Detect which cell encompasses the target text, then output its [X, Y] center coordinate. 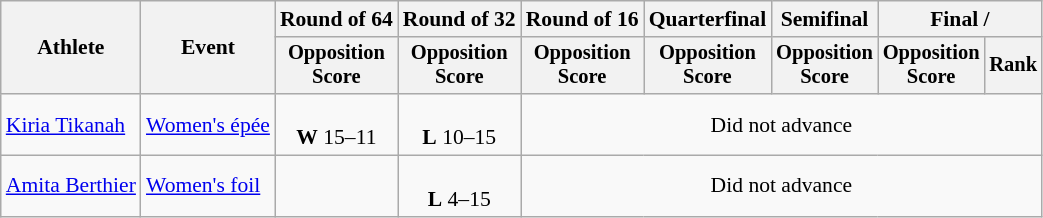
Quarterfinal [708, 19]
Athlete [71, 48]
Round of 32 [460, 19]
Rank [1013, 66]
Round of 16 [582, 19]
Amita Berthier [71, 186]
Semifinal [824, 19]
Women's épée [208, 124]
Kiria Tikanah [71, 124]
L 10–15 [460, 124]
Final / [960, 19]
L 4–15 [460, 186]
Round of 64 [336, 19]
W 15–11 [336, 124]
Women's foil [208, 186]
Event [208, 48]
